Determine the [X, Y] coordinate at the center of the cell enclosing the given text.  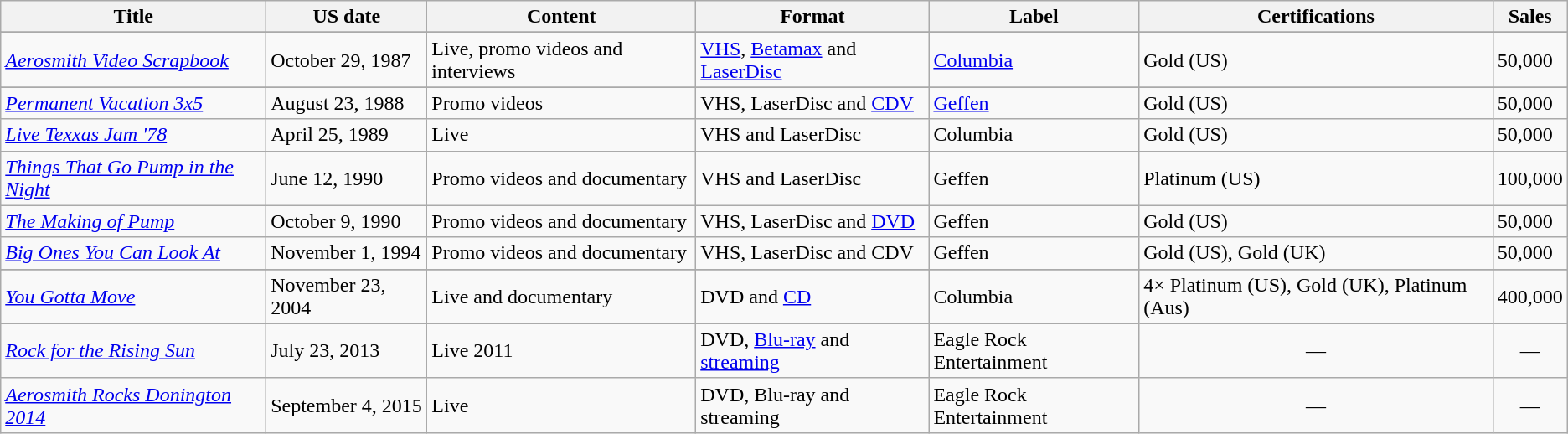
US date [347, 17]
July 23, 2013 [347, 350]
August 23, 1988 [347, 103]
Live and documentary [561, 297]
400,000 [1529, 297]
Gold (US), Gold (UK) [1316, 253]
Big Ones You Can Look At [134, 253]
April 25, 1989 [347, 135]
DVD and CD [812, 297]
Live 2011 [561, 350]
The Making of Pump [134, 221]
Aerosmith Rocks Donington 2014 [134, 406]
You Gotta Move [134, 297]
Live, promo videos and interviews [561, 60]
VHS, Betamax and LaserDisc [812, 60]
Permanent Vacation 3x5 [134, 103]
November 1, 1994 [347, 253]
October 29, 1987 [347, 60]
Label [1034, 17]
Content [561, 17]
VHS, LaserDisc and DVD [812, 221]
Rock for the Rising Sun [134, 350]
100,000 [1529, 178]
Certifications [1316, 17]
October 9, 1990 [347, 221]
November 23, 2004 [347, 297]
Promo videos [561, 103]
Format [812, 17]
Sales [1529, 17]
Aerosmith Video Scrapbook [134, 60]
4× Platinum (US), Gold (UK), Platinum (Aus) [1316, 297]
Title [134, 17]
June 12, 1990 [347, 178]
Things That Go Pump in the Night [134, 178]
Platinum (US) [1316, 178]
Live Texxas Jam '78 [134, 135]
September 4, 2015 [347, 406]
